Output the [x, y] coordinate of the center of the cell containing the given text.  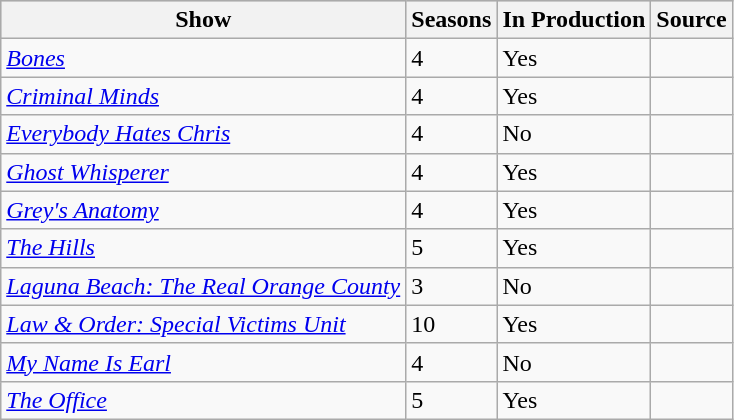
The Office [204, 400]
Everybody Hates Chris [204, 134]
3 [452, 286]
10 [452, 324]
Criminal Minds [204, 96]
Seasons [452, 20]
Grey's Anatomy [204, 210]
Laguna Beach: The Real Orange County [204, 286]
Bones [204, 58]
Law & Order: Special Victims Unit [204, 324]
Ghost Whisperer [204, 172]
In Production [574, 20]
My Name Is Earl [204, 362]
The Hills [204, 248]
Source [692, 20]
Show [204, 20]
